Provide the [X, Y] coordinate of the cell's center where the given text is located.  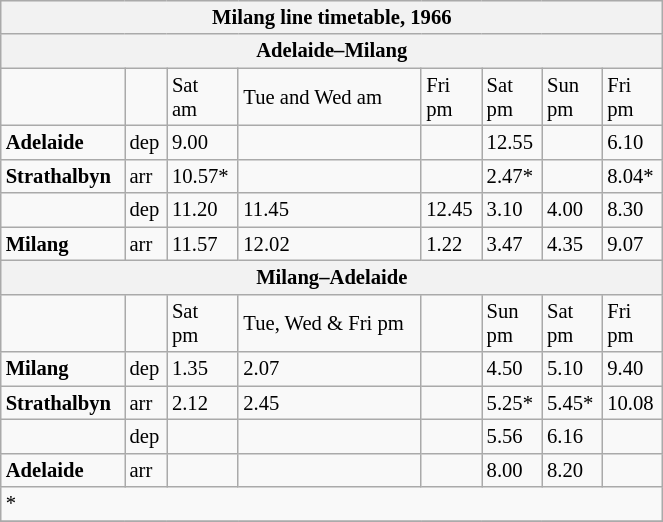
6.10 [632, 143]
10.57* [202, 176]
3.47 [512, 244]
5.56 [512, 437]
8.20 [572, 470]
4.50 [512, 369]
12.55 [512, 143]
5.25* [512, 403]
12.45 [451, 210]
4.00 [572, 210]
11.45 [330, 210]
Milang–Adelaide [332, 278]
9.40 [632, 369]
1.22 [451, 244]
Adelaide–Milang [332, 51]
9.00 [202, 143]
6.16 [572, 437]
4.35 [572, 244]
11.20 [202, 210]
2.07 [330, 369]
3.10 [512, 210]
8.04* [632, 176]
11.57 [202, 244]
5.45* [572, 403]
12.02 [330, 244]
1.35 [202, 369]
* [332, 504]
2.12 [202, 403]
8.30 [632, 210]
Milang line timetable, 1966 [332, 17]
Tue, Wed & Fri pm [330, 323]
Satam [202, 97]
9.07 [632, 244]
8.00 [512, 470]
2.47* [512, 176]
5.10 [572, 369]
2.45 [330, 403]
10.08 [632, 403]
Tue and Wed am [330, 97]
